Scan for the cell matching the given text and deliver its (x, y) coordinate at center. 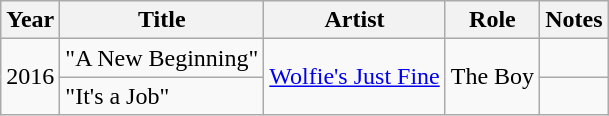
Title (162, 20)
Wolfie's Just Fine (354, 77)
"It's a Job" (162, 96)
Artist (354, 20)
"A New Beginning" (162, 58)
2016 (30, 77)
The Boy (492, 77)
Notes (574, 20)
Role (492, 20)
Year (30, 20)
